Capture the cell that displays the provided text and extract its (x, y) central coordinate. 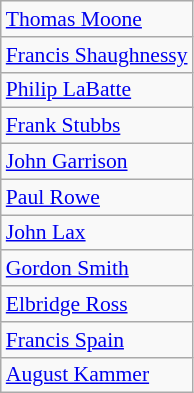
Philip LaBatte (97, 90)
John Garrison (97, 162)
Thomas Moone (97, 19)
Elbridge Ross (97, 304)
August Kammer (97, 375)
John Lax (97, 233)
Paul Rowe (97, 197)
Francis Spain (97, 340)
Frank Stubbs (97, 126)
Francis Shaughnessy (97, 55)
Gordon Smith (97, 269)
